Determine the [x, y] coordinate at the center of the cell enclosing the given text.  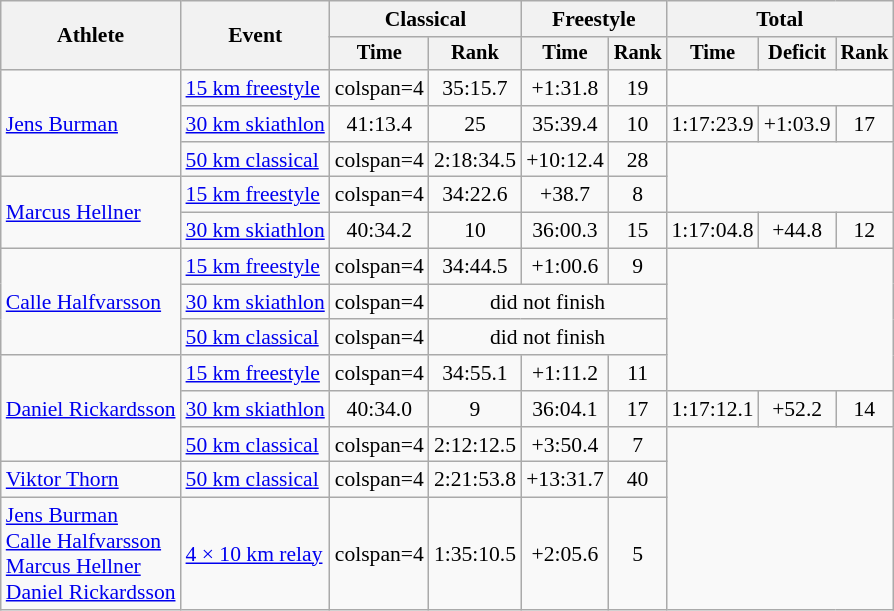
+52.2 [798, 409]
34:22.6 [475, 195]
+1:31.8 [565, 88]
Marcus Hellner [91, 212]
12 [865, 231]
34:55.1 [475, 373]
+1:11.2 [565, 373]
+13:31.7 [565, 480]
40 [638, 480]
14 [865, 409]
1:17:04.8 [712, 231]
11 [638, 373]
Athlete [91, 36]
2:21:53.8 [475, 480]
+38.7 [565, 195]
Total [780, 19]
Daniel Rickardsson [91, 408]
28 [638, 160]
Viktor Thorn [91, 480]
+1:03.9 [798, 124]
8 [638, 195]
2:12:12.5 [475, 445]
Classical [426, 19]
Event [256, 36]
+1:00.6 [565, 267]
15 [638, 231]
1:35:10.5 [475, 554]
2:18:34.5 [475, 160]
+44.8 [798, 231]
41:13.4 [380, 124]
36:00.3 [565, 231]
40:34.2 [380, 231]
7 [638, 445]
+3:50.4 [565, 445]
40:34.0 [380, 409]
Deficit [798, 54]
35:39.4 [565, 124]
+2:05.6 [565, 554]
1:17:23.9 [712, 124]
Jens BurmanCalle HalfvarssonMarcus HellnerDaniel Rickardsson [91, 554]
4 × 10 km relay [256, 554]
Jens Burman [91, 124]
25 [475, 124]
+10:12.4 [565, 160]
Calle Halfvarsson [91, 302]
34:44.5 [475, 267]
19 [638, 88]
36:04.1 [565, 409]
5 [638, 554]
35:15.7 [475, 88]
Freestyle [594, 19]
1:17:12.1 [712, 409]
